Return [x, y] of the center of cell containing provided text 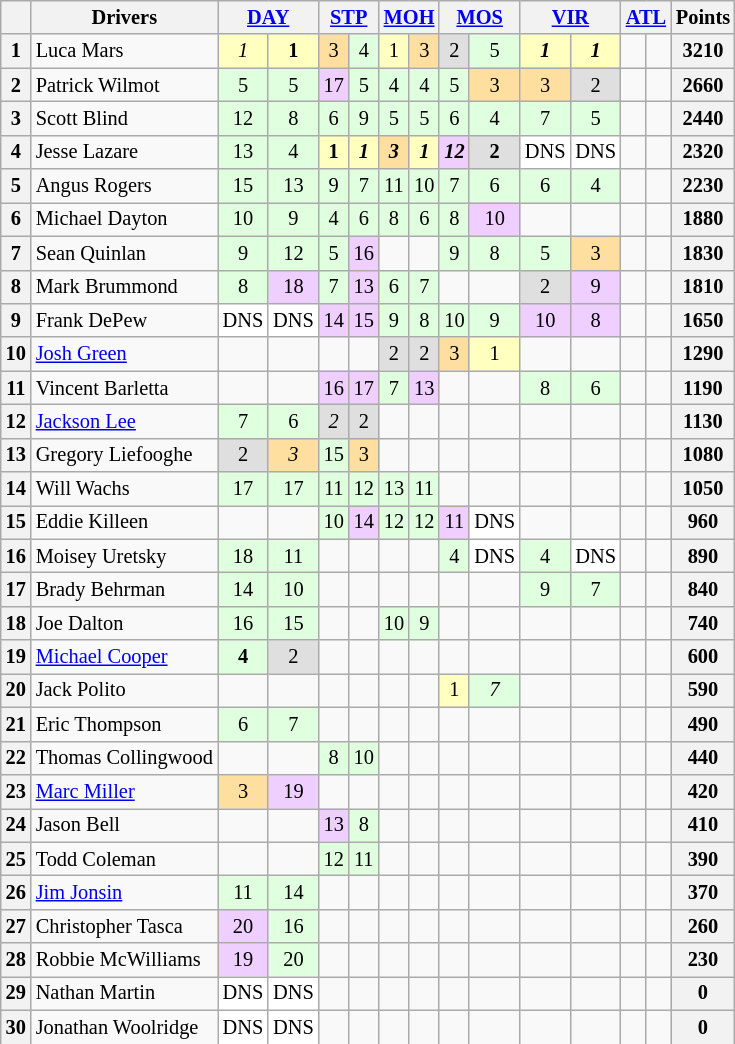
1830 [703, 253]
Joe Dalton [124, 623]
Michael Dayton [124, 219]
1080 [703, 455]
Vincent Barletta [124, 388]
Jack Polito [124, 690]
Eddie Killeen [124, 522]
Points [703, 17]
30 [16, 1027]
890 [703, 556]
2230 [703, 186]
Christopher Tasca [124, 926]
Marc Miller [124, 791]
VIR [570, 17]
420 [703, 791]
840 [703, 589]
Jackson Lee [124, 421]
Luca Mars [124, 51]
Angus Rogers [124, 186]
370 [703, 892]
21 [16, 724]
Jonathan Woolridge [124, 1027]
Mark Brummond [124, 287]
Robbie McWilliams [124, 960]
Nathan Martin [124, 993]
1650 [703, 320]
Brady Behrman [124, 589]
Michael Cooper [124, 657]
390 [703, 859]
740 [703, 623]
25 [16, 859]
Josh Green [124, 354]
1130 [703, 421]
1880 [703, 219]
22 [16, 758]
600 [703, 657]
3210 [703, 51]
29 [16, 993]
23 [16, 791]
24 [16, 825]
1050 [703, 489]
230 [703, 960]
Sean Quinlan [124, 253]
28 [16, 960]
MOH [410, 17]
27 [16, 926]
Scott Blind [124, 118]
Thomas Collingwood [124, 758]
Patrick Wilmot [124, 85]
1290 [703, 354]
410 [703, 825]
26 [16, 892]
Moisey Uretsky [124, 556]
Gregory Liefooghe [124, 455]
960 [703, 522]
590 [703, 690]
Eric Thompson [124, 724]
2660 [703, 85]
1190 [703, 388]
STP [349, 17]
Will Wachs [124, 489]
MOS [480, 17]
1810 [703, 287]
DAY [268, 17]
440 [703, 758]
Jim Jonsin [124, 892]
2440 [703, 118]
260 [703, 926]
Jesse Lazare [124, 152]
Drivers [124, 17]
490 [703, 724]
Frank DePew [124, 320]
2320 [703, 152]
Todd Coleman [124, 859]
Jason Bell [124, 825]
ATL [646, 17]
